Extract the (x, y) coordinate from the center of the cell holding the provided text.  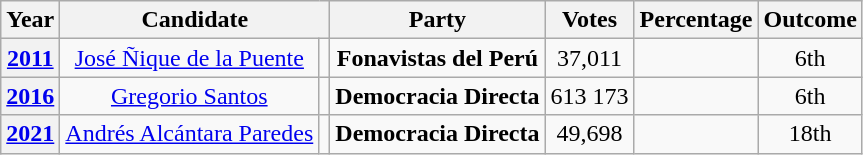
613 173 (590, 96)
2016 (30, 96)
Percentage (696, 20)
Year (30, 20)
49,698 (590, 134)
Fonavistas del Perú (438, 58)
Andrés Alcántara Paredes (190, 134)
18th (810, 134)
Gregorio Santos (190, 96)
José Ñique de la Puente (190, 58)
2011 (30, 58)
Candidate (195, 20)
2021 (30, 134)
37,011 (590, 58)
Party (438, 20)
Votes (590, 20)
Outcome (810, 20)
